Capture the cell that displays the provided text and extract its (x, y) central coordinate. 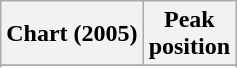
Chart (2005) (72, 34)
Peak position (189, 34)
